Pinpoint the cell where the given text exists, returning its (X, Y) midpoint coordinate. 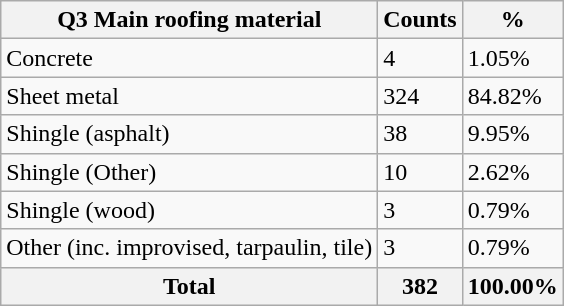
10 (420, 172)
1.05% (512, 58)
Shingle (wood) (190, 210)
Q3 Main roofing material (190, 20)
2.62% (512, 172)
% (512, 20)
Concrete (190, 58)
4 (420, 58)
Counts (420, 20)
84.82% (512, 96)
Shingle (Other) (190, 172)
Total (190, 286)
324 (420, 96)
Sheet metal (190, 96)
9.95% (512, 134)
38 (420, 134)
Other (inc. improvised, tarpaulin, tile) (190, 248)
382 (420, 286)
100.00% (512, 286)
Shingle (asphalt) (190, 134)
